Search for the cell housing the specified text and yield its [x, y] center coordinate. 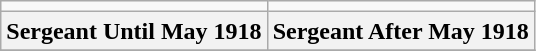
Sergeant After May 1918 [400, 31]
Sergeant Until May 1918 [134, 31]
